Return the (x, y) coordinate for the center point of the cell that contains the specified text.  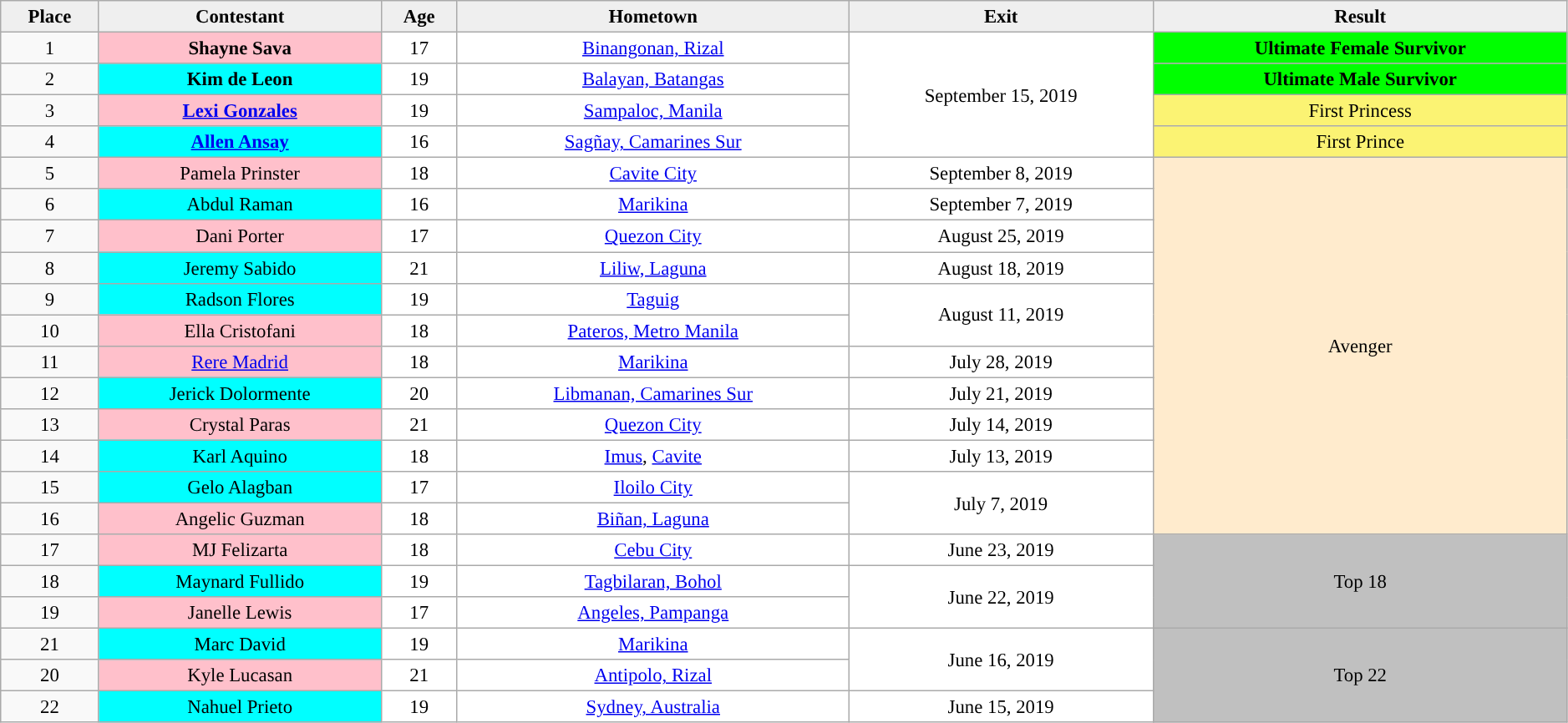
Janelle Lewis (240, 613)
12 (50, 393)
Antipolo, Rizal (653, 675)
September 7, 2019 (1001, 205)
August 25, 2019 (1001, 236)
August 11, 2019 (1001, 314)
Taguig (653, 299)
Sagñay, Camarines Sur (653, 142)
MJ Felizarta (240, 550)
Pateros, Metro Manila (653, 331)
Crystal Paras (240, 425)
First Princess (1360, 111)
Avenger (1360, 346)
Gelo Alagban (240, 488)
Place (50, 17)
14 (50, 456)
July 28, 2019 (1001, 361)
Hometown (653, 17)
Pamela Prinster (240, 174)
9 (50, 299)
Abdul Raman (240, 205)
Radson Flores (240, 299)
Ultimate Male Survivor (1360, 79)
Age (419, 17)
Kim de Leon (240, 79)
July 14, 2019 (1001, 425)
Marc David (240, 645)
Sydney, Australia (653, 707)
Top 22 (1360, 676)
22 (50, 707)
Lexi Gonzales (240, 111)
Exit (1001, 17)
Biñan, Laguna (653, 518)
Angelic Guzman (240, 518)
Iloilo City (653, 488)
June 22, 2019 (1001, 598)
Imus, Cavite (653, 456)
13 (50, 425)
Top 18 (1360, 581)
5 (50, 174)
7 (50, 236)
July 13, 2019 (1001, 456)
June 23, 2019 (1001, 550)
June 16, 2019 (1001, 660)
2 (50, 79)
August 18, 2019 (1001, 268)
8 (50, 268)
Shayne Sava (240, 48)
Binangonan, Rizal (653, 48)
Nahuel Prieto (240, 707)
Karl Aquino (240, 456)
Angeles, Pampanga (653, 613)
Sampaloc, Manila (653, 111)
Result (1360, 17)
Cavite City (653, 174)
1 (50, 48)
July 7, 2019 (1001, 503)
Maynard Fullido (240, 582)
Jerick Dolormente (240, 393)
Tagbilaran, Bohol (653, 582)
Balayan, Batangas (653, 79)
Dani Porter (240, 236)
September 15, 2019 (1001, 95)
Rere Madrid (240, 361)
Contestant (240, 17)
June 15, 2019 (1001, 707)
15 (50, 488)
11 (50, 361)
6 (50, 205)
September 8, 2019 (1001, 174)
Liliw, Laguna (653, 268)
Ella Cristofani (240, 331)
Allen Ansay (240, 142)
3 (50, 111)
Libmanan, Camarines Sur (653, 393)
July 21, 2019 (1001, 393)
4 (50, 142)
Ultimate Female Survivor (1360, 48)
10 (50, 331)
Cebu City (653, 550)
Jeremy Sabido (240, 268)
Kyle Lucasan (240, 675)
First Prince (1360, 142)
